Identify which cell holds the provided text, then report its (X, Y) central coordinate. 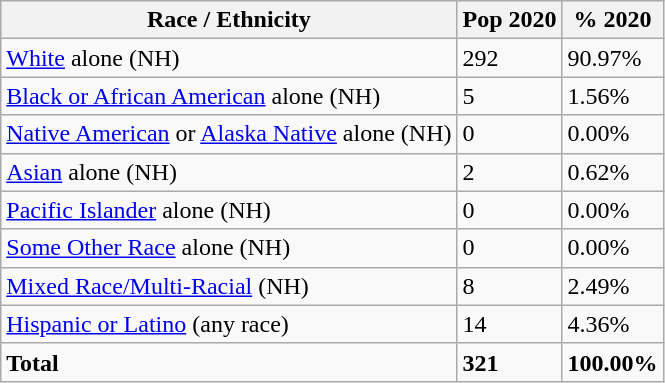
100.00% (612, 362)
4.36% (612, 324)
0.62% (612, 172)
292 (510, 58)
Asian alone (NH) (229, 172)
1.56% (612, 96)
14 (510, 324)
Native American or Alaska Native alone (NH) (229, 134)
Some Other Race alone (NH) (229, 248)
90.97% (612, 58)
Total (229, 362)
2 (510, 172)
2.49% (612, 286)
Race / Ethnicity (229, 20)
Pop 2020 (510, 20)
Black or African American alone (NH) (229, 96)
Pacific Islander alone (NH) (229, 210)
5 (510, 96)
8 (510, 286)
321 (510, 362)
% 2020 (612, 20)
Mixed Race/Multi-Racial (NH) (229, 286)
Hispanic or Latino (any race) (229, 324)
White alone (NH) (229, 58)
